Locate the cell with the specified text and output its [X, Y] center coordinate. 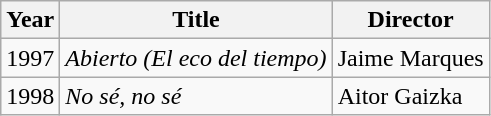
1997 [30, 58]
Director [410, 20]
1998 [30, 96]
Title [196, 20]
Year [30, 20]
Abierto (El eco del tiempo) [196, 58]
Aitor Gaizka [410, 96]
Jaime Marques [410, 58]
No sé, no sé [196, 96]
